Return the [x, y] coordinate for the center point of the cell that contains the specified text.  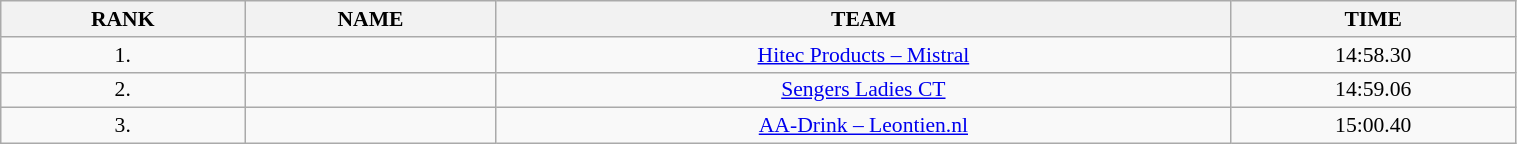
TEAM [863, 19]
NAME [371, 19]
2. [123, 90]
AA-Drink – Leontien.nl [863, 126]
Sengers Ladies CT [863, 90]
RANK [123, 19]
14:59.06 [1373, 90]
1. [123, 55]
Hitec Products – Mistral [863, 55]
14:58.30 [1373, 55]
3. [123, 126]
TIME [1373, 19]
15:00.40 [1373, 126]
